Detect which cell encompasses the target text, then output its [x, y] center coordinate. 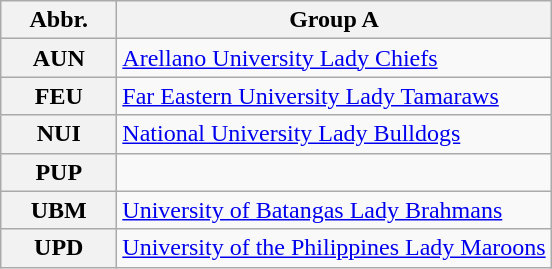
UBM [59, 210]
NUI [59, 134]
FEU [59, 96]
Group A [334, 20]
University of the Philippines Lady Maroons [334, 248]
National University Lady Bulldogs [334, 134]
Arellano University Lady Chiefs [334, 58]
PUP [59, 172]
University of Batangas Lady Brahmans [334, 210]
UPD [59, 248]
Far Eastern University Lady Tamaraws [334, 96]
AUN [59, 58]
Abbr. [59, 20]
